Search for the cell housing the specified text and yield its [X, Y] center coordinate. 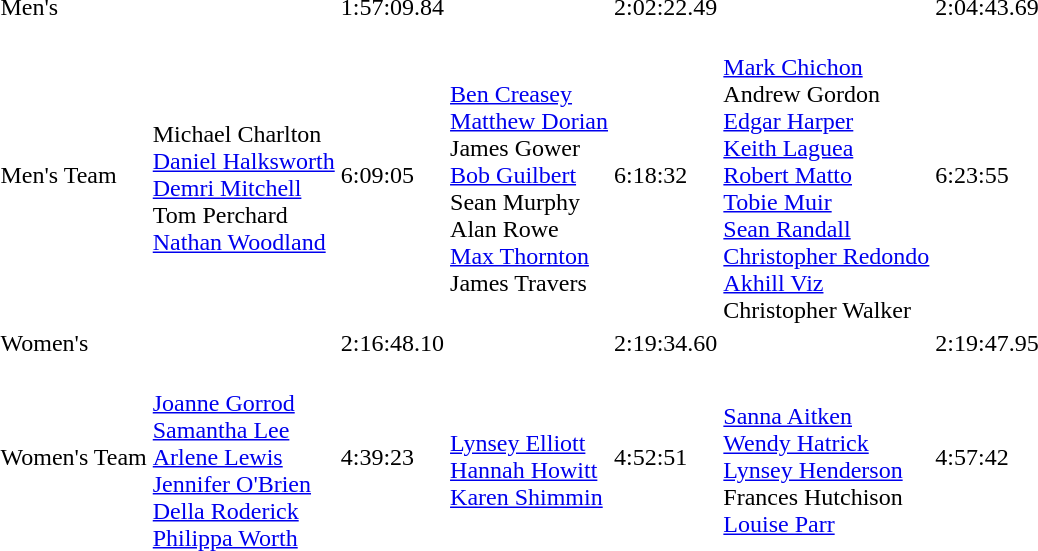
6:09:05 [392, 175]
2:19:34.60 [666, 343]
Mark ChichonAndrew GordonEdgar HarperKeith LagueaRobert MattoTobie MuirSean RandallChristopher RedondoAkhill VizChristopher Walker [826, 175]
6:18:32 [666, 175]
Ben CreaseyMatthew DorianJames GowerBob GuilbertSean MurphyAlan RoweMax ThorntonJames Travers [530, 175]
2:16:48.10 [392, 343]
Michael CharltonDaniel HalksworthDemri MitchellTom PerchardNathan Woodland [244, 175]
